Capture the cell that displays the provided text and extract its (x, y) central coordinate. 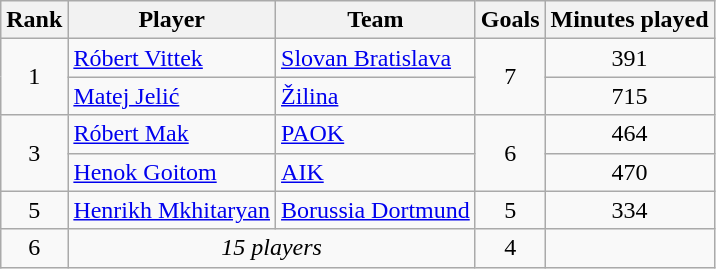
464 (630, 134)
Matej Jelić (172, 96)
Henok Goitom (172, 172)
Team (376, 20)
Róbert Mak (172, 134)
AIK (376, 172)
Player (172, 20)
7 (510, 77)
Rank (34, 20)
391 (630, 58)
15 players (272, 248)
Minutes played (630, 20)
1 (34, 77)
470 (630, 172)
Žilina (376, 96)
Borussia Dortmund (376, 210)
Slovan Bratislava (376, 58)
334 (630, 210)
Henrikh Mkhitaryan (172, 210)
4 (510, 248)
715 (630, 96)
3 (34, 153)
PAOK (376, 134)
Goals (510, 20)
Róbert Vittek (172, 58)
